From the cell containing the given text, extract its center point as (X, Y) coordinate. 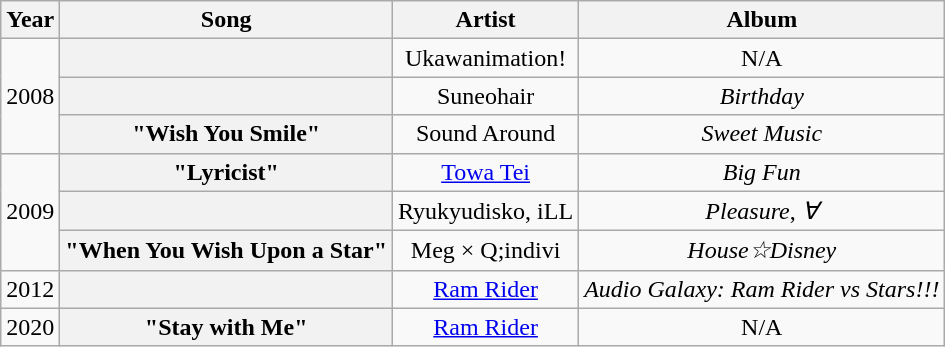
2009 (30, 212)
"Wish You Smile" (226, 134)
Year (30, 20)
Sweet Music (762, 134)
House☆Disney (762, 251)
2008 (30, 96)
"When You Wish Upon a Star" (226, 251)
2012 (30, 289)
Album (762, 20)
Pleasure, ∀ (762, 211)
Meg × Q;indivi (486, 251)
2020 (30, 327)
Song (226, 20)
Big Fun (762, 172)
"Stay with Me" (226, 327)
Artist (486, 20)
Audio Galaxy: Ram Rider vs Stars!!! (762, 289)
Sound Around (486, 134)
Ryukyudisko, iLL (486, 211)
"Lyricist" (226, 172)
Towa Tei (486, 172)
Ukawanimation! (486, 58)
Birthday (762, 96)
Suneohair (486, 96)
